Pinpoint the cell where the given text exists, returning its (x, y) midpoint coordinate. 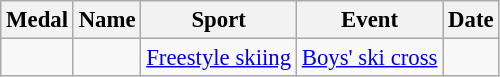
Medal (38, 20)
Sport (219, 20)
Boys' ski cross (369, 58)
Date (471, 20)
Name (107, 20)
Freestyle skiing (219, 58)
Event (369, 20)
